Output the (X, Y) coordinate of the center of the cell containing the given text.  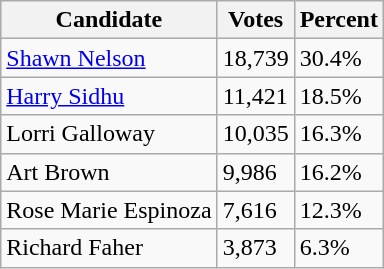
16.2% (338, 172)
Percent (338, 20)
11,421 (256, 96)
Harry Sidhu (109, 96)
Votes (256, 20)
10,035 (256, 134)
Lorri Galloway (109, 134)
Candidate (109, 20)
16.3% (338, 134)
3,873 (256, 248)
Shawn Nelson (109, 58)
9,986 (256, 172)
30.4% (338, 58)
Rose Marie Espinoza (109, 210)
18,739 (256, 58)
Richard Faher (109, 248)
Art Brown (109, 172)
7,616 (256, 210)
12.3% (338, 210)
6.3% (338, 248)
18.5% (338, 96)
